Return [x, y] of the center of cell containing provided text 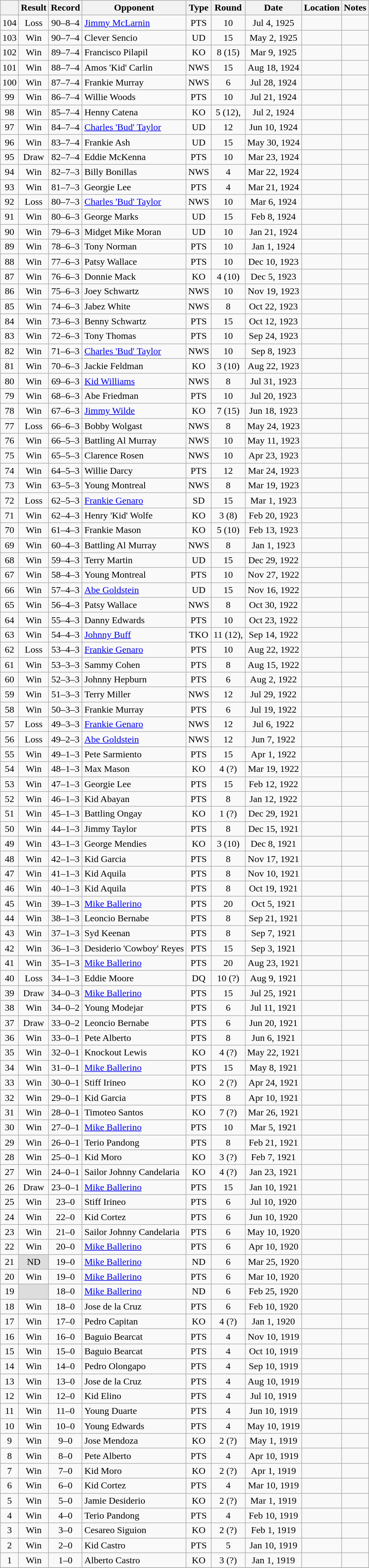
Terry Miller [134, 695]
62–5–3 [65, 500]
Apr 23, 1923 [273, 456]
Mar 25, 1920 [273, 1262]
Eddie Moore [134, 978]
62–4–3 [65, 515]
18 [9, 1306]
99 [9, 97]
75 [9, 456]
70 [9, 530]
Apr 10, 1920 [273, 1247]
Amos 'Kid' Carlin [134, 67]
Sep 10, 1919 [273, 1366]
51–3–3 [65, 695]
16 [9, 1336]
Jimmy McLarnin [134, 23]
Dec 29, 1921 [273, 814]
May 2, 1925 [273, 38]
Tony Norman [134, 247]
Jul 6, 1922 [273, 724]
Jose Mendoza [134, 1441]
90 [9, 232]
Apr 10, 1919 [273, 1456]
90–7–4 [65, 38]
Johnny Buff [134, 635]
Jul 10, 1920 [273, 1202]
Oct 19, 1921 [273, 888]
95 [9, 157]
Desiderio 'Cowboy' Reyes [134, 948]
Oct 10, 1919 [273, 1351]
Young Edwards [134, 1426]
55–4–3 [65, 620]
78–6–3 [65, 247]
Feb 25, 1920 [273, 1292]
Opponent [134, 8]
Pedro Capitan [134, 1321]
44–1–3 [65, 829]
68–6–3 [65, 396]
11 (12), [228, 635]
Feb 1, 1919 [273, 1530]
39 [9, 993]
66–5–3 [65, 441]
64–5–3 [65, 471]
Jan 23, 1921 [273, 1172]
20–0 [65, 1247]
91 [9, 217]
46–1–3 [65, 799]
Mar 23, 1924 [273, 157]
84–7–4 [65, 127]
Aug 2, 1922 [273, 680]
53–4–3 [65, 649]
May 8, 1921 [273, 1068]
30–0–1 [65, 1082]
56–4–3 [65, 605]
4 (10) [228, 276]
80–7–3 [65, 202]
Pedro Olongapo [134, 1366]
Oct 30, 1922 [273, 605]
26–0–1 [65, 1142]
29 [9, 1142]
56 [9, 739]
47 [9, 873]
45–1–3 [65, 814]
Jun 10, 1920 [273, 1217]
1 (?) [228, 814]
34–0–3 [65, 993]
101 [9, 67]
Francisco Pilapil [134, 53]
Midget Mike Moran [134, 232]
Feb 13, 1923 [273, 530]
Nov 17, 1921 [273, 859]
69 [9, 545]
80–6–3 [65, 217]
Jun 6, 1921 [273, 1038]
33 [9, 1082]
Nov 19, 1923 [273, 291]
Dec 29, 1922 [273, 560]
Henny Catena [134, 112]
7 [9, 1471]
28–0–1 [65, 1112]
34–1–3 [65, 978]
Notes [355, 8]
Kid Castro [134, 1545]
May 10, 1920 [273, 1232]
Jul 10, 1919 [273, 1396]
41 [9, 963]
10–0 [65, 1426]
Jun 20, 1921 [273, 1023]
Sammy Cohen [134, 665]
27 [9, 1172]
77 [9, 426]
17–0 [65, 1321]
Mar 19, 1923 [273, 486]
35–1–3 [65, 963]
22 [9, 1247]
Kid Abayan [134, 799]
74 [9, 471]
Aug 15, 1922 [273, 665]
82–7–4 [65, 157]
31–0–1 [65, 1068]
3 (8) [228, 515]
48 [9, 859]
Oct 5, 1921 [273, 903]
21–0 [65, 1232]
26 [9, 1187]
7–0 [65, 1471]
76–6–3 [65, 276]
Bobby Wolgast [134, 426]
Round [228, 8]
96 [9, 142]
Oct 12, 1923 [273, 321]
65 [9, 605]
Oct 23, 1922 [273, 620]
3 [9, 1530]
42 [9, 948]
69–6–3 [65, 381]
May 1, 1919 [273, 1441]
George Marks [134, 217]
58 [9, 709]
Jul 25, 1921 [273, 993]
59–4–3 [65, 560]
Danny Edwards [134, 620]
13 [9, 1381]
104 [9, 23]
5–0 [65, 1501]
Mar 26, 1921 [273, 1112]
Young Modejar [134, 1008]
72–6–3 [65, 336]
25–0–1 [65, 1157]
73–6–3 [65, 321]
Mar 1, 1923 [273, 500]
61–4–3 [65, 530]
5 (10) [228, 530]
Sep 8, 1923 [273, 351]
May 24, 1923 [273, 426]
77–6–3 [65, 262]
Jul 29, 1922 [273, 695]
79 [9, 396]
Mar 22, 1924 [273, 172]
89–7–4 [65, 53]
Max Mason [134, 769]
2–0 [65, 1545]
33–0–2 [65, 1023]
93 [9, 187]
Mar 5, 1921 [273, 1127]
46 [9, 888]
86 [9, 291]
May 22, 1921 [273, 1053]
Aug 9, 1921 [273, 978]
11 [9, 1411]
Jan 12, 1922 [273, 799]
53–3–3 [65, 665]
80 [9, 381]
Frankie Mason [134, 530]
97 [9, 127]
Jul 21, 1924 [273, 97]
Aug 10, 1919 [273, 1381]
Timoteo Santos [134, 1112]
Jun 7, 1922 [273, 739]
70–6–3 [65, 366]
May 30, 1924 [273, 142]
85 [9, 306]
9–0 [65, 1441]
Jan 1, 1923 [273, 545]
5 (12), [228, 112]
7 (?) [228, 1112]
92 [9, 202]
87–7–4 [65, 82]
Sep 7, 1921 [273, 933]
Nov 10, 1921 [273, 873]
Johnny Hepburn [134, 680]
71–6–3 [65, 351]
SD [199, 500]
Jan 21, 1924 [273, 232]
38 [9, 1008]
Dec 5, 1923 [273, 276]
13–0 [65, 1381]
Jimmy Taylor [134, 829]
49–3–3 [65, 724]
21 [9, 1262]
Syd Keenan [134, 933]
May 11, 1923 [273, 441]
25 [9, 1202]
Sep 24, 1923 [273, 336]
Feb 10, 1920 [273, 1306]
57–4–3 [65, 590]
42–1–3 [65, 859]
31 [9, 1112]
TKO [199, 635]
14 [9, 1366]
72 [9, 500]
Mar 10, 1920 [273, 1277]
34 [9, 1068]
Clarence Rosen [134, 456]
50–3–3 [65, 709]
Clever Sencio [134, 38]
83 [9, 336]
73 [9, 486]
68 [9, 560]
23 [9, 1232]
55 [9, 754]
Jan 1, 1919 [273, 1560]
Oct 22, 1923 [273, 306]
47–1–3 [65, 784]
Mar 1, 1919 [273, 1501]
58–4–3 [65, 575]
Benny Schwartz [134, 321]
50 [9, 829]
Willie Darcy [134, 471]
Frankie Ash [134, 142]
8 (15) [228, 53]
37 [9, 1023]
39–1–3 [65, 903]
74–6–3 [65, 306]
102 [9, 53]
30 [9, 1127]
Mar 9, 1925 [273, 53]
36 [9, 1038]
65–5–3 [65, 456]
Terry Martin [134, 560]
49 [9, 844]
Sep 21, 1921 [273, 919]
3–0 [65, 1530]
Jul 20, 1923 [273, 396]
103 [9, 38]
38–1–3 [65, 919]
19 [9, 1292]
36–1–3 [65, 948]
Kid Elino [134, 1396]
1–0 [65, 1560]
Jabez White [134, 306]
Nov 27, 1922 [273, 575]
53 [9, 784]
Feb 12, 1922 [273, 784]
Aug 23, 1921 [273, 963]
Alberto Castro [134, 1560]
82 [9, 351]
Eddie McKenna [134, 157]
Joey Schwartz [134, 291]
1 [9, 1560]
Jul 4, 1925 [273, 23]
66–6–3 [65, 426]
Cesareo Siguion [134, 1530]
Dec 8, 1921 [273, 844]
4–0 [65, 1515]
Knockout Lewis [134, 1053]
48–1–3 [65, 769]
Battling Ongay [134, 814]
Nov 16, 1922 [273, 590]
22–0 [65, 1217]
83–7–4 [65, 142]
57 [9, 724]
Jul 31, 1923 [273, 381]
62 [9, 649]
Jun 18, 1923 [273, 411]
Feb 20, 1923 [273, 515]
8–0 [65, 1456]
Jan 1, 1920 [273, 1321]
85–7–4 [65, 112]
Feb 8, 1924 [273, 217]
87 [9, 276]
98 [9, 112]
32–0–1 [65, 1053]
28 [9, 1157]
33–0–1 [65, 1038]
23–0 [65, 1202]
Jul 2, 1924 [273, 112]
60 [9, 680]
90–8–4 [65, 23]
43 [9, 933]
17 [9, 1321]
34–0–2 [65, 1008]
71 [9, 515]
15–0 [65, 1351]
Tony Thomas [134, 336]
14–0 [65, 1366]
Mar 10, 1919 [273, 1486]
35 [9, 1053]
Nov 10, 1919 [273, 1336]
Aug 22, 1923 [273, 366]
37–1–3 [65, 933]
24 [9, 1217]
7 (15) [228, 411]
Henry 'Kid' Wolfe [134, 515]
49–2–3 [65, 739]
29–0–1 [65, 1097]
52 [9, 799]
Apr 10, 1921 [273, 1097]
Donnie Mack [134, 276]
Feb 10, 1919 [273, 1515]
George Mendies [134, 844]
Dec 10, 1923 [273, 262]
Jul 19, 1922 [273, 709]
11–0 [65, 1411]
Mar 21, 1924 [273, 187]
DQ [199, 978]
Feb 21, 1921 [273, 1142]
Sep 14, 1922 [273, 635]
67–6–3 [65, 411]
Jan 10, 1919 [273, 1545]
Aug 22, 1922 [273, 649]
Jul 28, 1924 [273, 82]
89 [9, 247]
43–1–3 [65, 844]
6–0 [65, 1486]
61 [9, 665]
Type [199, 8]
44 [9, 919]
63 [9, 635]
Abe Friedman [134, 396]
100 [9, 82]
May 10, 1919 [273, 1426]
60–4–3 [65, 545]
10 (?) [228, 978]
Location [322, 8]
Jun 10, 1919 [273, 1411]
81 [9, 366]
Mar 6, 1924 [273, 202]
Date [273, 8]
Kid Williams [134, 381]
Dec 15, 1921 [273, 829]
Jamie Desiderio [134, 1501]
Sep 3, 1921 [273, 948]
Pete Sarmiento [134, 754]
Young Duarte [134, 1411]
9 [9, 1441]
63–5–3 [65, 486]
94 [9, 172]
32 [9, 1097]
76 [9, 441]
Apr 1, 1922 [273, 754]
75–6–3 [65, 291]
Apr 1, 1919 [273, 1471]
Jan 10, 1921 [273, 1187]
2 [9, 1545]
Jan 1, 1924 [273, 247]
88 [9, 262]
67 [9, 575]
59 [9, 695]
88–7–4 [65, 67]
54–4–3 [65, 635]
66 [9, 590]
Billy Bonillas [134, 172]
86–7–4 [65, 97]
Jul 11, 1921 [273, 1008]
Jackie Feldman [134, 366]
82–7–3 [65, 172]
49–1–3 [65, 754]
23–0–1 [65, 1187]
45 [9, 903]
52–3–3 [65, 680]
Mar 24, 1923 [273, 471]
24–0–1 [65, 1172]
64 [9, 620]
54 [9, 769]
Apr 24, 1921 [273, 1082]
84 [9, 321]
Record [65, 8]
40 [9, 978]
Mar 19, 1922 [273, 769]
16–0 [65, 1336]
Jimmy Wilde [134, 411]
Willie Woods [134, 97]
Aug 18, 1924 [273, 67]
27–0–1 [65, 1127]
40–1–3 [65, 888]
79–6–3 [65, 232]
41–1–3 [65, 873]
51 [9, 814]
Result [34, 8]
Jun 10, 1924 [273, 127]
78 [9, 411]
81–7–3 [65, 187]
12–0 [65, 1396]
Feb 7, 1921 [273, 1157]
